From the cell containing the given text, extract its center point as (x, y) coordinate. 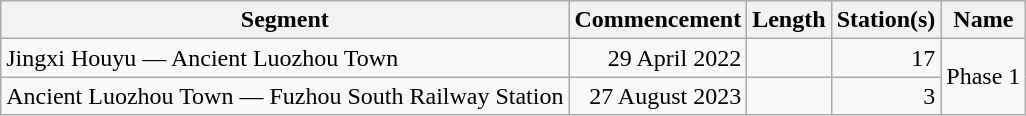
27 August 2023 (658, 96)
Ancient Luozhou Town — Fuzhou South Railway Station (285, 96)
17 (886, 58)
Jingxi Houyu — Ancient Luozhou Town (285, 58)
Phase 1 (984, 77)
Name (984, 20)
29 April 2022 (658, 58)
Station(s) (886, 20)
Length (789, 20)
Segment (285, 20)
Commencement (658, 20)
3 (886, 96)
